Locate the cell with the specified text and output its (x, y) center coordinate. 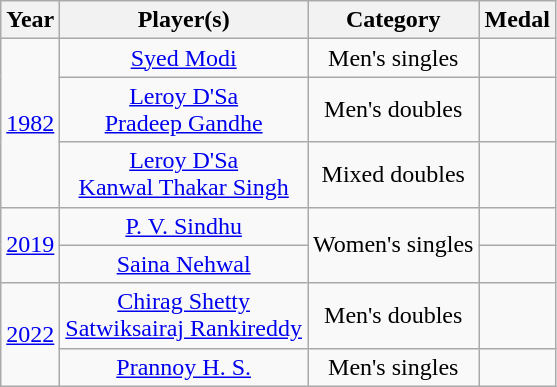
2019 (30, 245)
Mixed doubles (394, 174)
Women's singles (394, 245)
1982 (30, 123)
Leroy D'SaPradeep Gandhe (184, 110)
2022 (30, 334)
Player(s) (184, 20)
Year (30, 20)
Prannoy H. S. (184, 367)
Syed Modi (184, 58)
Chirag ShettySatwiksairaj Rankireddy (184, 316)
Leroy D'SaKanwal Thakar Singh (184, 174)
Saina Nehwal (184, 264)
Category (394, 20)
P. V. Sindhu (184, 226)
Medal (517, 20)
